Find where the given text appears and provide that cell's center as [x, y] coordinate. 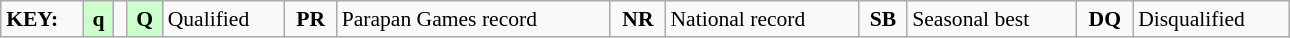
KEY: [42, 19]
Seasonal best [992, 19]
SB [884, 19]
DQ [1104, 19]
NR [638, 19]
National record [762, 19]
Disqualified [1211, 19]
Parapan Games record [474, 19]
PR [311, 19]
Qualified [224, 19]
q [98, 19]
Q [145, 19]
